Locate the cell with the specified text and output its (X, Y) center coordinate. 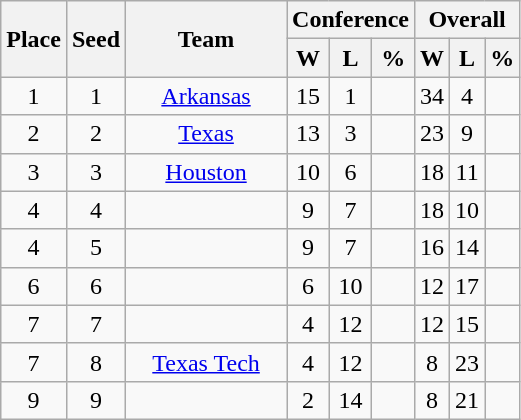
11 (468, 172)
Conference (351, 20)
Overall (466, 20)
13 (308, 134)
Team (206, 39)
Arkansas (206, 96)
Seed (96, 39)
17 (468, 286)
5 (96, 248)
Place (34, 39)
16 (432, 248)
34 (432, 96)
21 (468, 400)
Texas (206, 134)
Texas Tech (206, 362)
Houston (206, 172)
